Detect which cell encompasses the target text, then output its (X, Y) center coordinate. 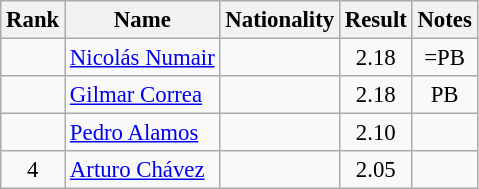
Result (376, 20)
2.10 (376, 133)
4 (33, 170)
Arturo Chávez (142, 170)
Rank (33, 20)
Notes (444, 20)
Pedro Alamos (142, 133)
2.05 (376, 170)
Gilmar Correa (142, 95)
Name (142, 20)
=PB (444, 58)
PB (444, 95)
Nicolás Numair (142, 58)
Nationality (280, 20)
